From the cell containing the given text, extract its center point as [x, y] coordinate. 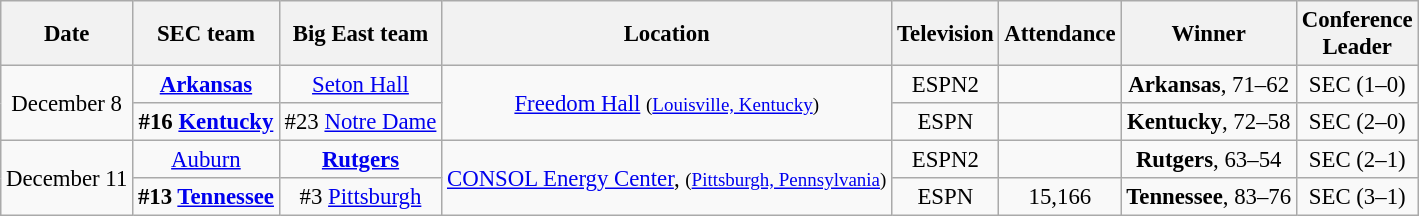
Arkansas, 71–62 [1209, 85]
SEC (1–0) [1357, 85]
Big East team [360, 34]
December 8 [67, 104]
Arkansas [206, 85]
Rutgers [360, 160]
15,166 [1060, 197]
Tennessee, 83–76 [1209, 197]
CONSOL Energy Center, (Pittsburgh, Pennsylvania) [667, 178]
Attendance [1060, 34]
SEC (2–0) [1357, 122]
Freedom Hall (Louisville, Kentucky) [667, 104]
Seton Hall [360, 85]
SEC (3–1) [1357, 197]
Rutgers, 63–54 [1209, 160]
ConferenceLeader [1357, 34]
SEC (2–1) [1357, 160]
SEC team [206, 34]
Winner [1209, 34]
#16 Kentucky [206, 122]
December 11 [67, 178]
Kentucky, 72–58 [1209, 122]
Location [667, 34]
Date [67, 34]
Auburn [206, 160]
#13 Tennessee [206, 197]
Television [946, 34]
#23 Notre Dame [360, 122]
#3 Pittsburgh [360, 197]
